Identify which cell holds the provided text, then report its (X, Y) central coordinate. 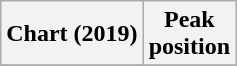
Chart (2019) (72, 34)
Peakposition (189, 34)
